Determine the (X, Y) coordinate at the center of the cell enclosing the given text.  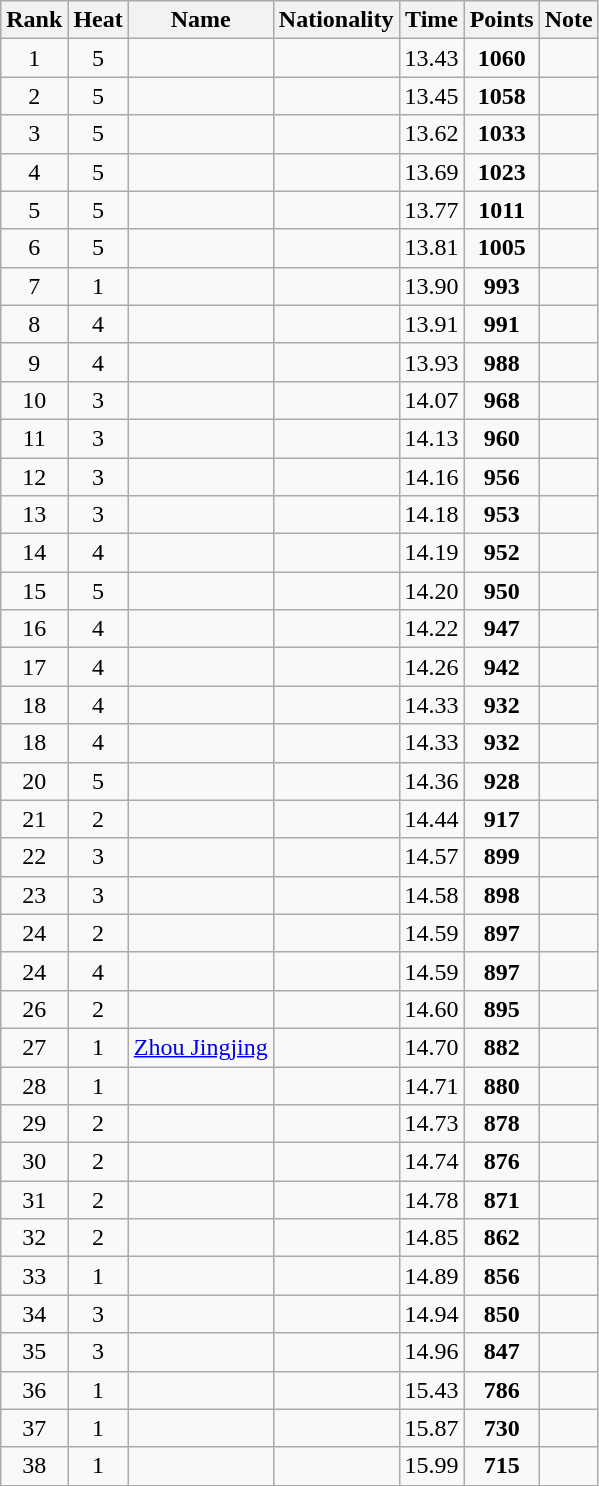
15.43 (432, 1390)
28 (34, 1085)
14.70 (432, 1047)
13.69 (432, 172)
14.20 (432, 591)
14.36 (432, 781)
20 (34, 781)
34 (34, 1314)
30 (34, 1162)
13.81 (432, 248)
Zhou Jingjing (200, 1047)
14.07 (432, 400)
856 (502, 1276)
13.93 (432, 362)
6 (34, 248)
1011 (502, 210)
952 (502, 553)
14.58 (432, 895)
847 (502, 1352)
35 (34, 1352)
850 (502, 1314)
27 (34, 1047)
1005 (502, 248)
21 (34, 819)
33 (34, 1276)
12 (34, 477)
953 (502, 515)
13.77 (432, 210)
31 (34, 1200)
Note (568, 20)
14.44 (432, 819)
1033 (502, 134)
Heat (98, 20)
9 (34, 362)
22 (34, 857)
988 (502, 362)
882 (502, 1047)
14.13 (432, 438)
871 (502, 1200)
13 (34, 515)
26 (34, 1009)
715 (502, 1466)
37 (34, 1428)
950 (502, 591)
862 (502, 1238)
8 (34, 324)
14.18 (432, 515)
13.45 (432, 96)
32 (34, 1238)
14.74 (432, 1162)
16 (34, 629)
899 (502, 857)
36 (34, 1390)
14.73 (432, 1124)
15 (34, 591)
14.57 (432, 857)
14.78 (432, 1200)
7 (34, 286)
Name (200, 20)
13.91 (432, 324)
14.96 (432, 1352)
29 (34, 1124)
878 (502, 1124)
13.62 (432, 134)
17 (34, 667)
14.89 (432, 1276)
730 (502, 1428)
942 (502, 667)
928 (502, 781)
956 (502, 477)
Nationality (336, 20)
786 (502, 1390)
876 (502, 1162)
14.85 (432, 1238)
Time (432, 20)
968 (502, 400)
1023 (502, 172)
1060 (502, 58)
895 (502, 1009)
880 (502, 1085)
Rank (34, 20)
14.94 (432, 1314)
23 (34, 895)
15.99 (432, 1466)
14.16 (432, 477)
14 (34, 553)
993 (502, 286)
14.22 (432, 629)
947 (502, 629)
10 (34, 400)
11 (34, 438)
15.87 (432, 1428)
Points (502, 20)
38 (34, 1466)
14.19 (432, 553)
14.26 (432, 667)
960 (502, 438)
14.71 (432, 1085)
991 (502, 324)
917 (502, 819)
13.43 (432, 58)
14.60 (432, 1009)
898 (502, 895)
1058 (502, 96)
13.90 (432, 286)
